Capture the cell that displays the provided text and extract its (X, Y) central coordinate. 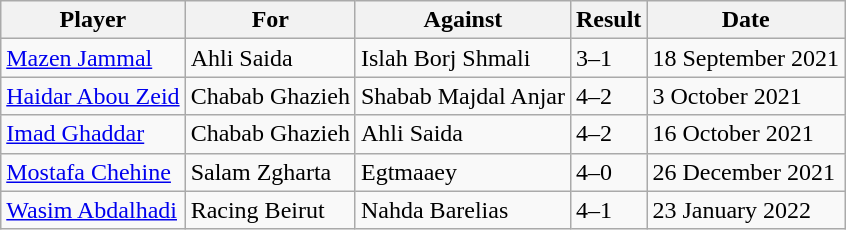
Result (608, 20)
23 January 2022 (746, 210)
16 October 2021 (746, 134)
Islah Borj Shmali (462, 58)
Salam Zgharta (270, 172)
Mostafa Chehine (93, 172)
For (270, 20)
Nahda Barelias (462, 210)
18 September 2021 (746, 58)
3–1 (608, 58)
26 December 2021 (746, 172)
3 October 2021 (746, 96)
Racing Beirut (270, 210)
4–1 (608, 210)
Wasim Abdalhadi (93, 210)
Imad Ghaddar (93, 134)
Haidar Abou Zeid (93, 96)
Date (746, 20)
Egtmaaey (462, 172)
Mazen Jammal (93, 58)
Player (93, 20)
Against (462, 20)
4–0 (608, 172)
Shabab Majdal Anjar (462, 96)
